Output the (X, Y) coordinate of the center of the cell containing the given text.  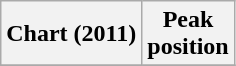
Peakposition (188, 34)
Chart (2011) (72, 34)
